Extract the (X, Y) coordinate from the center of the cell holding the provided text.  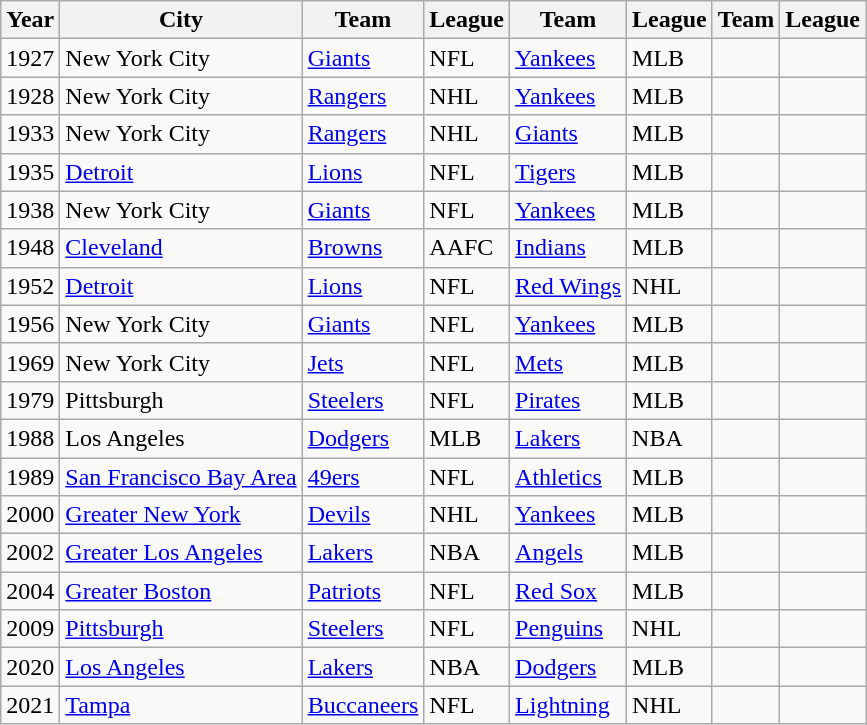
Mets (568, 362)
Patriots (363, 591)
Cleveland (181, 248)
City (181, 20)
2021 (30, 705)
1938 (30, 210)
Angels (568, 553)
Penguins (568, 629)
Tigers (568, 172)
Red Sox (568, 591)
Greater Los Angeles (181, 553)
Red Wings (568, 286)
1948 (30, 248)
1935 (30, 172)
1969 (30, 362)
Greater Boston (181, 591)
Lightning (568, 705)
San Francisco Bay Area (181, 477)
1928 (30, 96)
2020 (30, 667)
Browns (363, 248)
Tampa (181, 705)
AAFC (467, 248)
2009 (30, 629)
Jets (363, 362)
49ers (363, 477)
Pirates (568, 400)
2000 (30, 515)
1952 (30, 286)
Buccaneers (363, 705)
Indians (568, 248)
1927 (30, 58)
Devils (363, 515)
1933 (30, 134)
Year (30, 20)
2002 (30, 553)
1988 (30, 438)
1956 (30, 324)
Athletics (568, 477)
2004 (30, 591)
Greater New York (181, 515)
1989 (30, 477)
1979 (30, 400)
